Extract the [X, Y] coordinate from the center of the cell holding the provided text.  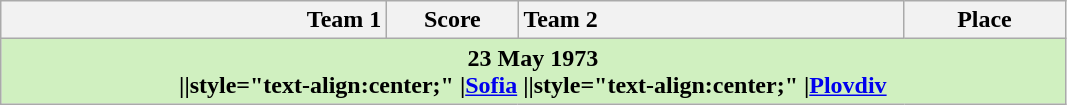
Score [452, 20]
Place [984, 20]
23 May 1973||style="text-align:center;" |Sofia ||style="text-align:center;" |Plovdiv [533, 72]
Team 1 [194, 20]
Team 2 [711, 20]
